Extract the [x, y] coordinate from the center of the cell holding the provided text.  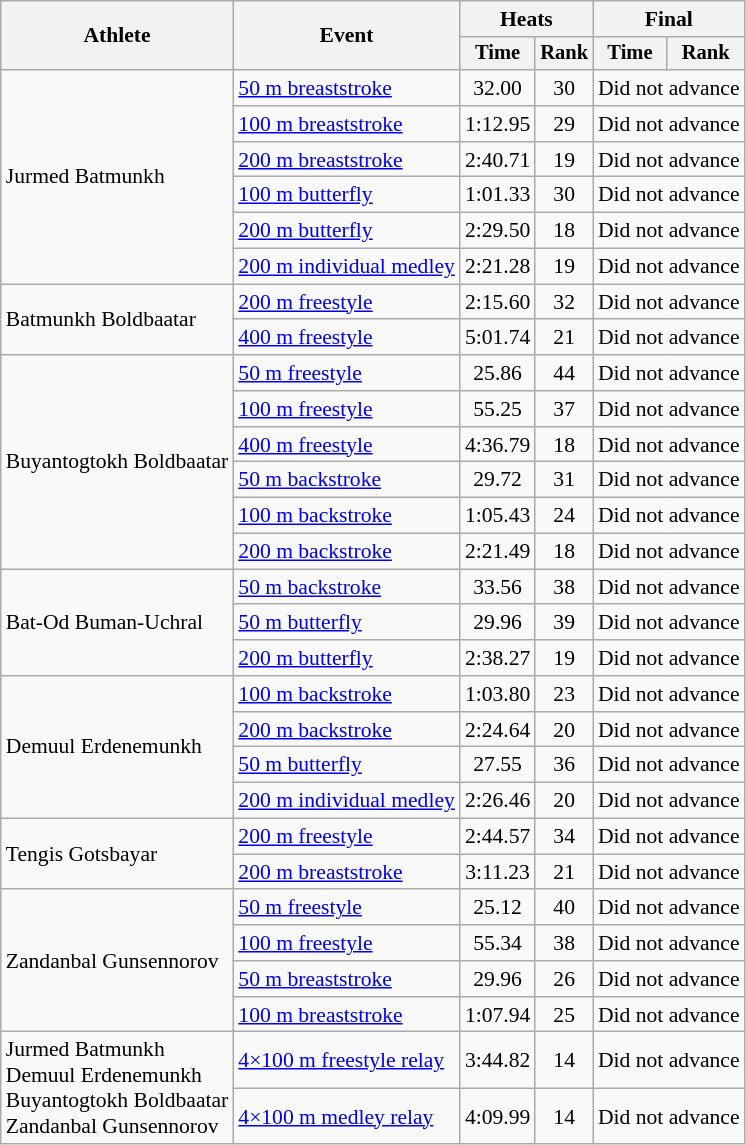
1:05.43 [498, 516]
1:12.95 [498, 124]
100 m butterfly [346, 195]
25 [564, 1015]
4×100 m freestyle relay [346, 1060]
40 [564, 908]
4:36.79 [498, 445]
39 [564, 623]
Jurmed BatmunkhDemuul ErdenemunkhBuyantogtokh BoldbaatarZandanbal Gunsennorov [118, 1088]
55.25 [498, 409]
29 [564, 124]
33.56 [498, 587]
55.34 [498, 943]
29.72 [498, 480]
2:40.71 [498, 160]
36 [564, 765]
37 [564, 409]
24 [564, 516]
2:29.50 [498, 231]
1:07.94 [498, 1015]
4×100 m medley relay [346, 1116]
27.55 [498, 765]
2:15.60 [498, 302]
1:01.33 [498, 195]
Demuul Erdenemunkh [118, 747]
3:44.82 [498, 1060]
26 [564, 979]
3:11.23 [498, 872]
4:09.99 [498, 1116]
2:24.64 [498, 730]
Event [346, 36]
32 [564, 302]
Heats [526, 19]
Final [669, 19]
2:44.57 [498, 837]
Jurmed Batmunkh [118, 177]
Bat-Od Buman-Uchral [118, 622]
44 [564, 373]
Athlete [118, 36]
25.12 [498, 908]
Zandanbal Gunsennorov [118, 961]
Buyantogtokh Boldbaatar [118, 462]
Tengis Gotsbayar [118, 854]
34 [564, 837]
2:21.28 [498, 267]
Batmunkh Boldbaatar [118, 320]
25.86 [498, 373]
1:03.80 [498, 694]
2:38.27 [498, 658]
5:01.74 [498, 338]
23 [564, 694]
32.00 [498, 88]
31 [564, 480]
2:26.46 [498, 801]
2:21.49 [498, 552]
